Pinpoint the cell where the given text exists, returning its [X, Y] midpoint coordinate. 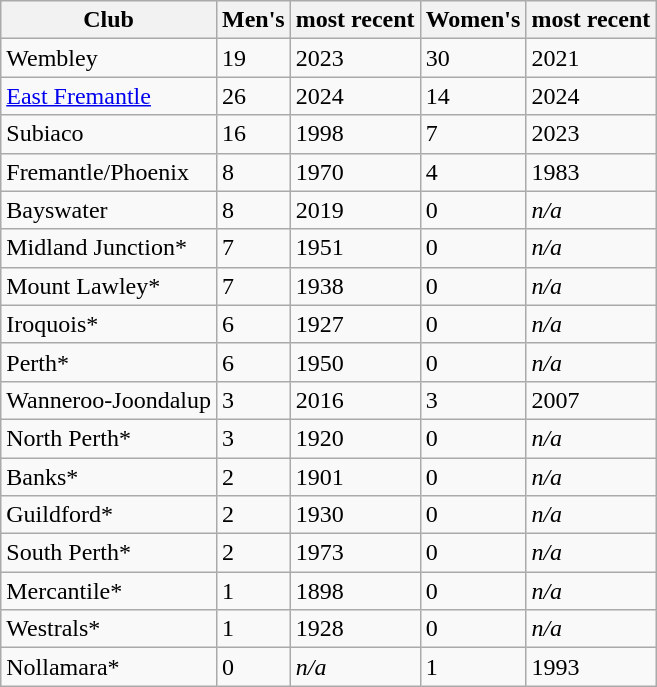
1901 [355, 477]
1951 [355, 248]
South Perth* [109, 553]
1938 [355, 286]
30 [473, 58]
26 [253, 96]
1928 [355, 629]
Banks* [109, 477]
2021 [591, 58]
Nollamara* [109, 667]
Fremantle/Phoenix [109, 172]
Women's [473, 20]
Midland Junction* [109, 248]
19 [253, 58]
1920 [355, 438]
1930 [355, 515]
Subiaco [109, 134]
North Perth* [109, 438]
Iroquois* [109, 324]
2007 [591, 400]
Perth* [109, 362]
1927 [355, 324]
4 [473, 172]
2019 [355, 210]
Wembley [109, 58]
1950 [355, 362]
Bayswater [109, 210]
Club [109, 20]
Wanneroo-Joondalup [109, 400]
Guildford* [109, 515]
16 [253, 134]
East Fremantle [109, 96]
Mount Lawley* [109, 286]
1998 [355, 134]
1970 [355, 172]
Men's [253, 20]
1993 [591, 667]
2016 [355, 400]
1898 [355, 591]
1973 [355, 553]
Westrals* [109, 629]
14 [473, 96]
Mercantile* [109, 591]
1983 [591, 172]
